For the text-containing cell, return its midpoint in (x, y) coordinate format. 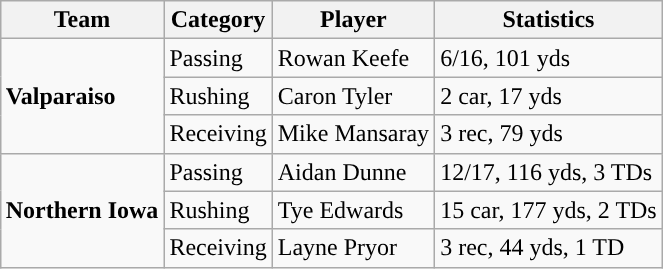
Statistics (549, 20)
Player (353, 20)
Caron Tyler (353, 96)
15 car, 177 yds, 2 TDs (549, 210)
Valparaiso (82, 96)
Northern Iowa (82, 210)
3 rec, 79 yds (549, 134)
Layne Pryor (353, 248)
Rowan Keefe (353, 58)
2 car, 17 yds (549, 96)
Mike Mansaray (353, 134)
Category (218, 20)
12/17, 116 yds, 3 TDs (549, 172)
6/16, 101 yds (549, 58)
Aidan Dunne (353, 172)
Team (82, 20)
3 rec, 44 yds, 1 TD (549, 248)
Tye Edwards (353, 210)
